For the text-containing cell, return its midpoint in (x, y) coordinate format. 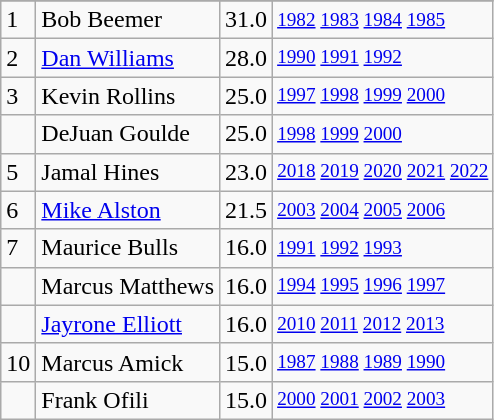
Marcus Amick (128, 362)
3 (18, 96)
Marcus Matthews (128, 286)
6 (18, 210)
2018 2019 2020 2021 2022 (383, 172)
1987 1988 1989 1990 (383, 362)
5 (18, 172)
21.5 (246, 210)
Jayrone Elliott (128, 324)
2003 2004 2005 2006 (383, 210)
23.0 (246, 172)
2 (18, 58)
2000 2001 2002 2003 (383, 400)
Maurice Bulls (128, 248)
1982 1983 1984 1985 (383, 20)
1990 1991 1992 (383, 58)
31.0 (246, 20)
1991 1992 1993 (383, 248)
1994 1995 1996 1997 (383, 286)
Dan Williams (128, 58)
Kevin Rollins (128, 96)
1997 1998 1999 2000 (383, 96)
Jamal Hines (128, 172)
7 (18, 248)
DeJuan Goulde (128, 134)
1 (18, 20)
2010 2011 2012 2013 (383, 324)
Bob Beemer (128, 20)
Mike Alston (128, 210)
Frank Ofili (128, 400)
1998 1999 2000 (383, 134)
28.0 (246, 58)
10 (18, 362)
